Locate the cell with the specified text and output its [x, y] center coordinate. 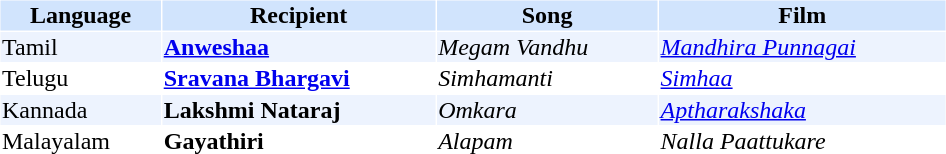
Mandhira Punnagai [802, 47]
Anweshaa [298, 47]
Song [548, 15]
Omkara [548, 110]
Simhamanti [548, 79]
Sravana Bhargavi [298, 79]
Tamil [80, 47]
Film [802, 15]
Recipient [298, 15]
Simhaa [802, 79]
Aptharakshaka [802, 110]
Megam Vandhu [548, 47]
Lakshmi Nataraj [298, 110]
Language [80, 15]
Telugu [80, 79]
Kannada [80, 110]
